Return the [x, y] coordinate for the center point of the cell that contains the specified text.  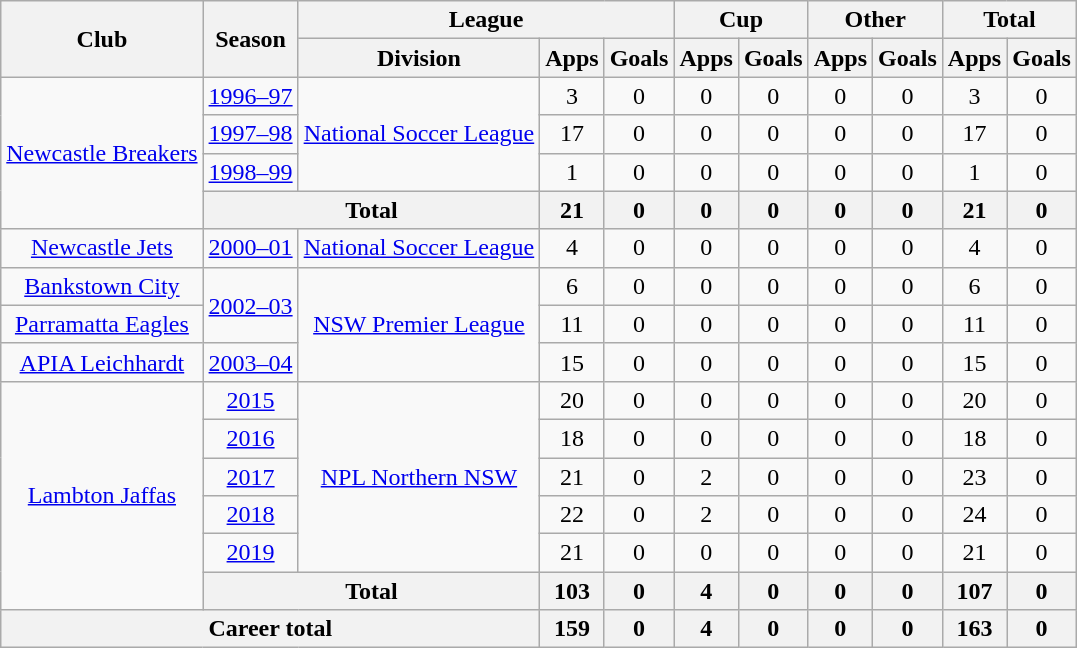
Club [102, 39]
2019 [250, 553]
Cup [741, 20]
2016 [250, 438]
2017 [250, 477]
NPL Northern NSW [419, 476]
Career total [270, 629]
1997–98 [250, 134]
1998–99 [250, 172]
163 [974, 629]
24 [974, 515]
Parramatta Eagles [102, 324]
Season [250, 39]
103 [572, 591]
22 [572, 515]
2002–03 [250, 305]
Newcastle Breakers [102, 153]
1996–97 [250, 96]
2003–04 [250, 362]
Lambton Jaffas [102, 495]
2018 [250, 515]
APIA Leichhardt [102, 362]
159 [572, 629]
Newcastle Jets [102, 248]
23 [974, 477]
107 [974, 591]
NSW Premier League [419, 324]
Division [419, 58]
Other [875, 20]
2015 [250, 400]
2000–01 [250, 248]
League [486, 20]
Bankstown City [102, 286]
